From the cell containing the given text, extract its center point as [X, Y] coordinate. 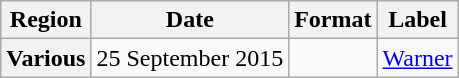
Various [46, 58]
Region [46, 20]
25 September 2015 [190, 58]
Format [333, 20]
Label [418, 20]
Date [190, 20]
Warner [418, 58]
